Identify which cell holds the provided text, then report its [x, y] central coordinate. 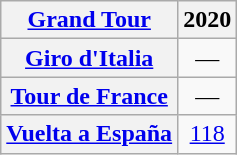
Giro d'Italia [90, 58]
Grand Tour [90, 20]
Vuelta a España [90, 134]
Tour de France [90, 96]
2020 [208, 20]
118 [208, 134]
